Locate the cell with the specified text and output its (x, y) center coordinate. 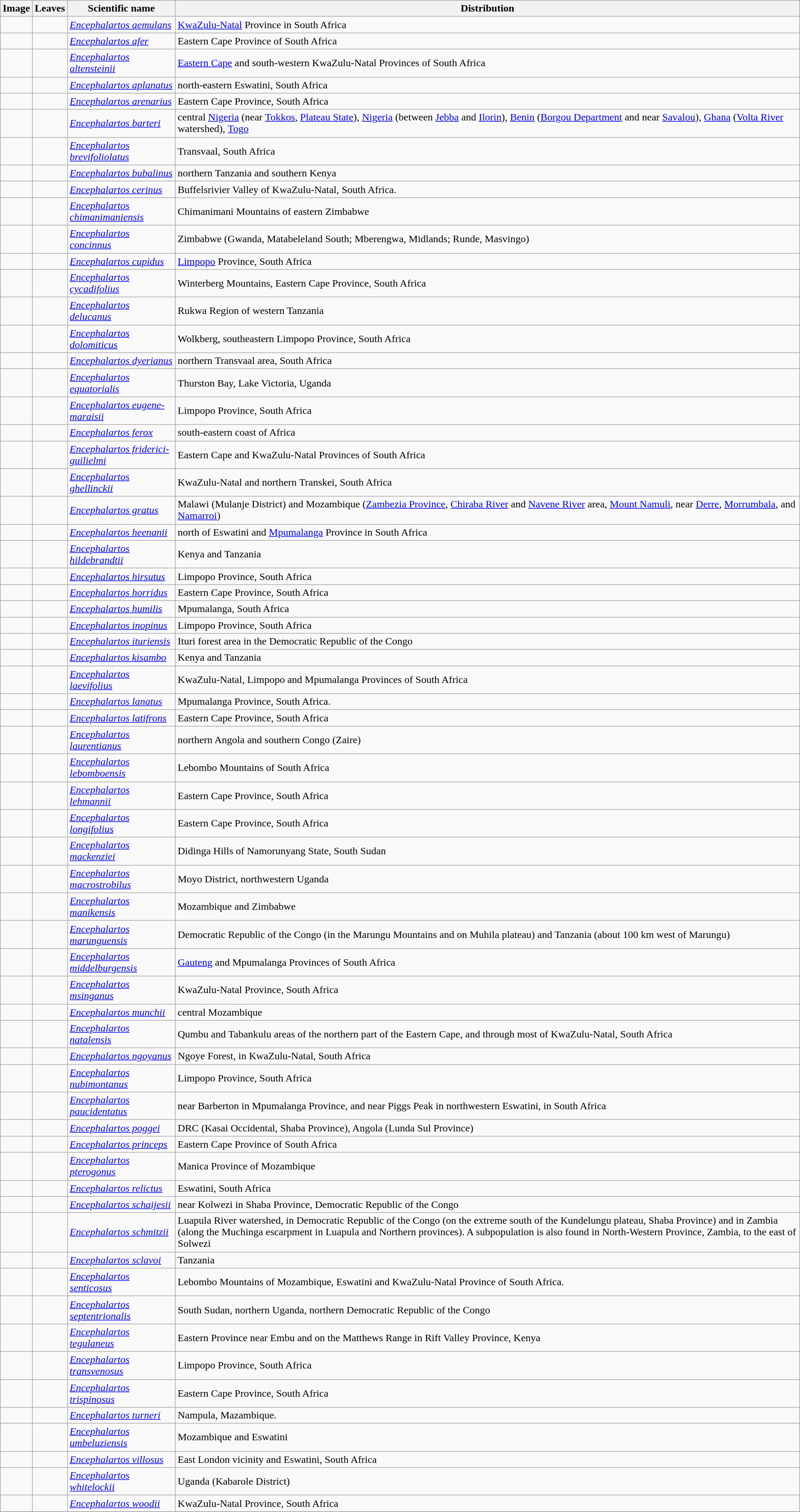
Malawi (Mulanje District) and Mozambique (Zambezia Province, Chiraba River and Navene River area, Mount Namuli, near Derre, Morrumbala, and Namarroi) (487, 510)
Encephalartos cycadifolius (121, 284)
Encephalartos ngoyanus (121, 1056)
Mozambique and Eswatini (487, 1438)
Encephalartos cerinus (121, 189)
Encephalartos msinganus (121, 990)
Tanzania (487, 1260)
Encephalartos middelburgensis (121, 962)
Encephalartos relictus (121, 1188)
Encephalartos whitelockii (121, 1481)
Encephalartos lehmannii (121, 795)
Encephalartos hirsutus (121, 576)
north-eastern Eswatini, South Africa (487, 85)
Didinga Hills of Namorunyang State, South Sudan (487, 851)
near Kolwezi in Shaba Province, Democratic Republic of the Congo (487, 1204)
Chimanimani Mountains of eastern Zimbabwe (487, 211)
Democratic Republic of the Congo (in the Marungu Mountains and on Muhila plateau) and Tanzania (about 100 km west of Marungu) (487, 935)
northern Transvaal area, South Africa (487, 361)
Encephalartos equatorialis (121, 383)
Encephalartos mackenziei (121, 851)
Encephalartos sclavoi (121, 1260)
Thurston Bay, Lake Victoria, Uganda (487, 383)
Encephalartos cupidus (121, 261)
East London vicinity and Eswatini, South Africa (487, 1459)
Encephalartos hildebrandtii (121, 554)
Eastern Province near Embu and on the Matthews Range in Rift Valley Province, Kenya (487, 1338)
Encephalartos eugene-maraisii (121, 411)
Uganda (Kabarole District) (487, 1481)
Encephalartos lebomboensis (121, 768)
northern Tanzania and southern Kenya (487, 173)
Encephalartos septentrionalis (121, 1310)
Winterberg Mountains, Eastern Cape Province, South Africa (487, 284)
Manica Province of Mozambique (487, 1166)
Encephalartos laevifolius (121, 680)
Encephalartos nubimontanus (121, 1078)
KwaZulu-Natal and northern Transkei, South Africa (487, 483)
Encephalartos bubalinus (121, 173)
KwaZulu-Natal Province in South Africa (487, 25)
Encephalartos gratus (121, 510)
Wolkberg, southeastern Limpopo Province, South Africa (487, 339)
Encephalartos latifrons (121, 718)
Encephalartos dolomiticus (121, 339)
Ngoye Forest, in KwaZulu-Natal, South Africa (487, 1056)
Encephalartos senticosus (121, 1282)
Gauteng and Mpumalanga Provinces of South Africa (487, 962)
Encephalartos chimanimaniensis (121, 211)
Encephalartos aplanatus (121, 85)
Encephalartos ituriensis (121, 642)
Encephalartos natalensis (121, 1034)
Encephalartos longifolius (121, 823)
Encephalartos humilis (121, 609)
Mpumalanga Province, South Africa. (487, 702)
DRC (Kasai Occidental, Shaba Province), Angola (Lunda Sul Province) (487, 1128)
Eastern Cape and KwaZulu-Natal Provinces of South Africa (487, 454)
Encephalartos macrostrobilus (121, 879)
Encephalartos ferox (121, 433)
Leaves (50, 9)
Encephalartos inopinus (121, 625)
central Mozambique (487, 1012)
Moyo District, northwestern Uganda (487, 879)
Encephalartos ghellinckii (121, 483)
Encephalartos arenarius (121, 101)
Encephalartos turneri (121, 1415)
Encephalartos heenanii (121, 532)
Encephalartos brevifoliolatus (121, 151)
Encephalartos horridus (121, 592)
Nampula, Mazambique. (487, 1415)
south-eastern coast of Africa (487, 433)
Encephalartos trispinosus (121, 1393)
Encephalartos laurentianus (121, 740)
Encephalartos friderici-guilielmi (121, 454)
Transvaal, South Africa (487, 151)
Encephalartos lanatus (121, 702)
Encephalartos aemulans (121, 25)
Encephalartos pterogonus (121, 1166)
Encephalartos schmitzii (121, 1232)
Image (16, 9)
northern Angola and southern Congo (Zaire) (487, 740)
Encephalartos woodii (121, 1503)
Encephalartos dyerianus (121, 361)
Zimbabwe (Gwanda, Matabeleland South; Mberengwa, Midlands; Runde, Masvingo) (487, 239)
Encephalartos delucanus (121, 311)
Encephalartos kisambo (121, 658)
Eswatini, South Africa (487, 1188)
Mpumalanga, South Africa (487, 609)
Encephalartos princeps (121, 1144)
Encephalartos munchii (121, 1012)
Encephalartos afer (121, 41)
Eastern Cape and south-western KwaZulu-Natal Provinces of South Africa (487, 63)
Encephalartos paucidentatus (121, 1106)
Encephalartos transvenosus (121, 1365)
Mozambique and Zimbabwe (487, 906)
Buffelsrivier Valley of KwaZulu-Natal, South Africa. (487, 189)
near Barberton in Mpumalanga Province, and near Piggs Peak in northwestern Eswatini, in South Africa (487, 1106)
Distribution (487, 9)
Encephalartos concinnus (121, 239)
Rukwa Region of western Tanzania (487, 311)
Encephalartos villosus (121, 1459)
Encephalartos schaijesii (121, 1204)
Encephalartos barteri (121, 123)
Scientific name (121, 9)
Lebombo Mountains of South Africa (487, 768)
Ituri forest area in the Democratic Republic of the Congo (487, 642)
Encephalartos umbeluziensis (121, 1438)
South Sudan, northern Uganda, northern Democratic Republic of the Congo (487, 1310)
Encephalartos marunguensis (121, 935)
Encephalartos manikensis (121, 906)
Encephalartos poggei (121, 1128)
north of Eswatini and Mpumalanga Province in South Africa (487, 532)
Encephalartos altensteinii (121, 63)
KwaZulu-Natal, Limpopo and Mpumalanga Provinces of South Africa (487, 680)
Encephalartos tegulaneus (121, 1338)
Lebombo Mountains of Mozambique, Eswatini and KwaZulu-Natal Province of South Africa. (487, 1282)
Qumbu and Tabankulu areas of the northern part of the Eastern Cape, and through most of KwaZulu-Natal, South Africa (487, 1034)
